Locate the cell with the specified text and output its (X, Y) center coordinate. 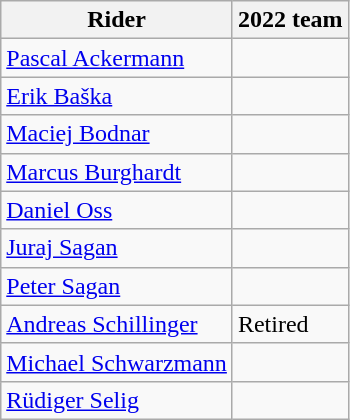
Rüdiger Selig (117, 400)
Juraj Sagan (117, 248)
Daniel Oss (117, 210)
Peter Sagan (117, 286)
Andreas Schillinger (117, 324)
Erik Baška (117, 96)
Marcus Burghardt (117, 172)
Rider (117, 20)
Maciej Bodnar (117, 134)
Michael Schwarzmann (117, 362)
Retired (290, 324)
2022 team (290, 20)
Pascal Ackermann (117, 58)
